Return the [X, Y] coordinate for the center point of the cell that contains the specified text.  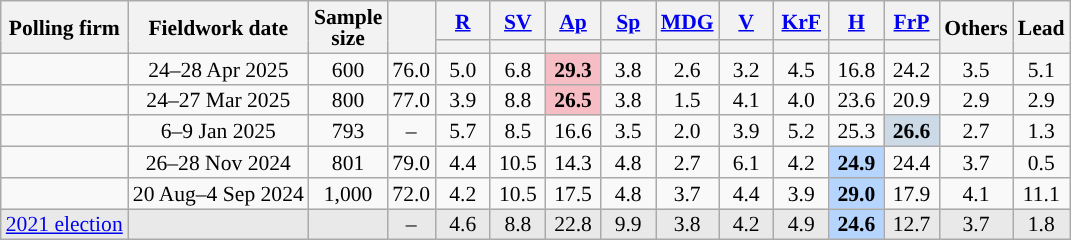
KrF [802, 20]
8.5 [518, 132]
11.1 [1042, 194]
H [856, 20]
4.9 [802, 224]
14.3 [572, 162]
1.8 [1042, 224]
17.9 [912, 194]
76.0 [411, 68]
Lead [1042, 27]
V [746, 20]
1,000 [348, 194]
79.0 [411, 162]
24.6 [856, 224]
801 [348, 162]
6.8 [518, 68]
MDG [688, 20]
5.2 [802, 132]
26–28 Nov 2024 [218, 162]
3.2 [746, 68]
5.7 [462, 132]
FrP [912, 20]
Others [976, 27]
17.5 [572, 194]
6–9 Jan 2025 [218, 132]
Fieldwork date [218, 27]
22.8 [572, 224]
600 [348, 68]
5.0 [462, 68]
Polling firm [64, 27]
4.0 [802, 100]
72.0 [411, 194]
24.4 [912, 162]
24–28 Apr 2025 [218, 68]
Ap [572, 20]
23.6 [856, 100]
2021 election [64, 224]
26.5 [572, 100]
1.3 [1042, 132]
793 [348, 132]
9.9 [628, 224]
24.9 [856, 162]
77.0 [411, 100]
24.2 [912, 68]
SV [518, 20]
2.0 [688, 132]
2.6 [688, 68]
12.7 [912, 224]
4.5 [802, 68]
16.8 [856, 68]
4.6 [462, 224]
R [462, 20]
6.1 [746, 162]
26.6 [912, 132]
5.1 [1042, 68]
Sp [628, 20]
24–27 Mar 2025 [218, 100]
25.3 [856, 132]
Samplesize [348, 27]
16.6 [572, 132]
20 Aug–4 Sep 2024 [218, 194]
20.9 [912, 100]
800 [348, 100]
0.5 [1042, 162]
29.3 [572, 68]
29.0 [856, 194]
1.5 [688, 100]
